Return the (X, Y) coordinate for the center point of the cell that contains the specified text.  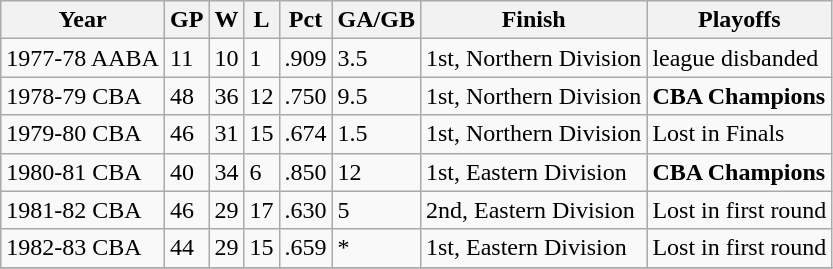
11 (186, 58)
Lost in Finals (740, 134)
6 (262, 172)
1982-83 CBA (83, 248)
.909 (306, 58)
2nd, Eastern Division (533, 210)
10 (226, 58)
.659 (306, 248)
1979-80 CBA (83, 134)
5 (376, 210)
Playoffs (740, 20)
.674 (306, 134)
31 (226, 134)
GA/GB (376, 20)
1978-79 CBA (83, 96)
.630 (306, 210)
1.5 (376, 134)
1980-81 CBA (83, 172)
* (376, 248)
44 (186, 248)
L (262, 20)
GP (186, 20)
.850 (306, 172)
Finish (533, 20)
40 (186, 172)
17 (262, 210)
.750 (306, 96)
9.5 (376, 96)
3.5 (376, 58)
Pct (306, 20)
1981-82 CBA (83, 210)
36 (226, 96)
34 (226, 172)
48 (186, 96)
1 (262, 58)
league disbanded (740, 58)
Year (83, 20)
1977-78 AABA (83, 58)
W (226, 20)
